Scan for the cell matching the given text and deliver its (X, Y) coordinate at center. 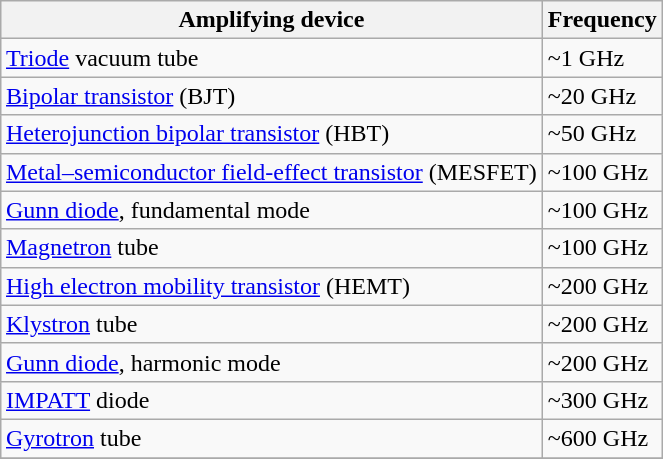
Triode vacuum tube (271, 58)
IMPATT diode (271, 400)
Heterojunction bipolar transistor (HBT) (271, 134)
Frequency (602, 20)
Gunn diode, fundamental mode (271, 210)
Gunn diode, harmonic mode (271, 362)
Amplifying device (271, 20)
Gyrotron tube (271, 438)
Klystron tube (271, 324)
~1 GHz (602, 58)
Metal–semiconductor field-effect transistor (MESFET) (271, 172)
~300 GHz (602, 400)
Bipolar transistor (BJT) (271, 96)
Magnetron tube (271, 248)
~50 GHz (602, 134)
~600 GHz (602, 438)
High electron mobility transistor (HEMT) (271, 286)
~20 GHz (602, 96)
